Detect which cell encompasses the target text, then output its (X, Y) center coordinate. 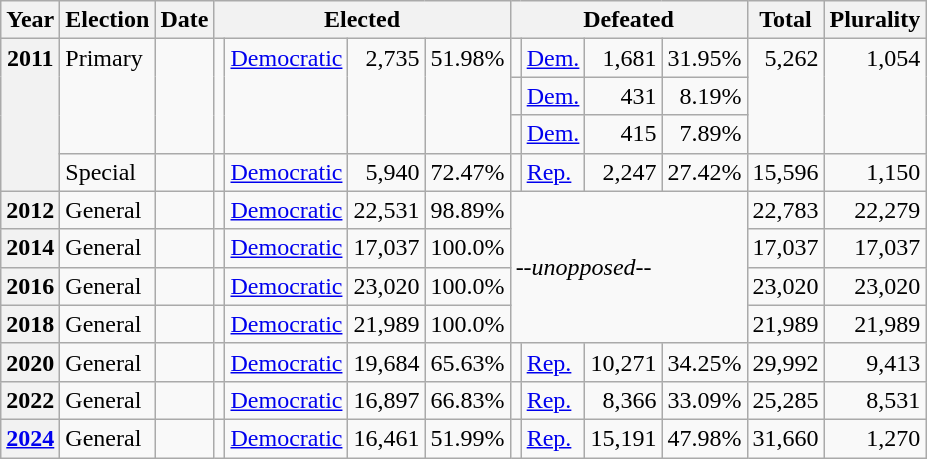
2,735 (386, 96)
Election (108, 20)
22,531 (386, 210)
8,366 (624, 400)
2024 (30, 438)
25,285 (786, 400)
33.09% (704, 400)
16,461 (386, 438)
31,660 (786, 438)
9,413 (875, 362)
Primary (108, 96)
98.89% (468, 210)
1,681 (624, 58)
2018 (30, 324)
15,596 (786, 172)
66.83% (468, 400)
16,897 (386, 400)
29,992 (786, 362)
Defeated (628, 20)
7.89% (704, 134)
1,270 (875, 438)
Special (108, 172)
65.63% (468, 362)
5,940 (386, 172)
2,247 (624, 172)
2011 (30, 115)
2016 (30, 286)
34.25% (704, 362)
1,150 (875, 172)
5,262 (786, 96)
47.98% (704, 438)
22,783 (786, 210)
27.42% (704, 172)
8.19% (704, 96)
Elected (362, 20)
22,279 (875, 210)
431 (624, 96)
2014 (30, 248)
Year (30, 20)
8,531 (875, 400)
--unopposed-- (628, 267)
10,271 (624, 362)
51.98% (468, 96)
415 (624, 134)
51.99% (468, 438)
31.95% (704, 58)
15,191 (624, 438)
Date (184, 20)
2012 (30, 210)
19,684 (386, 362)
Plurality (875, 20)
2022 (30, 400)
Total (786, 20)
1,054 (875, 96)
2020 (30, 362)
72.47% (468, 172)
